Locate the cell with the specified text and output its (x, y) center coordinate. 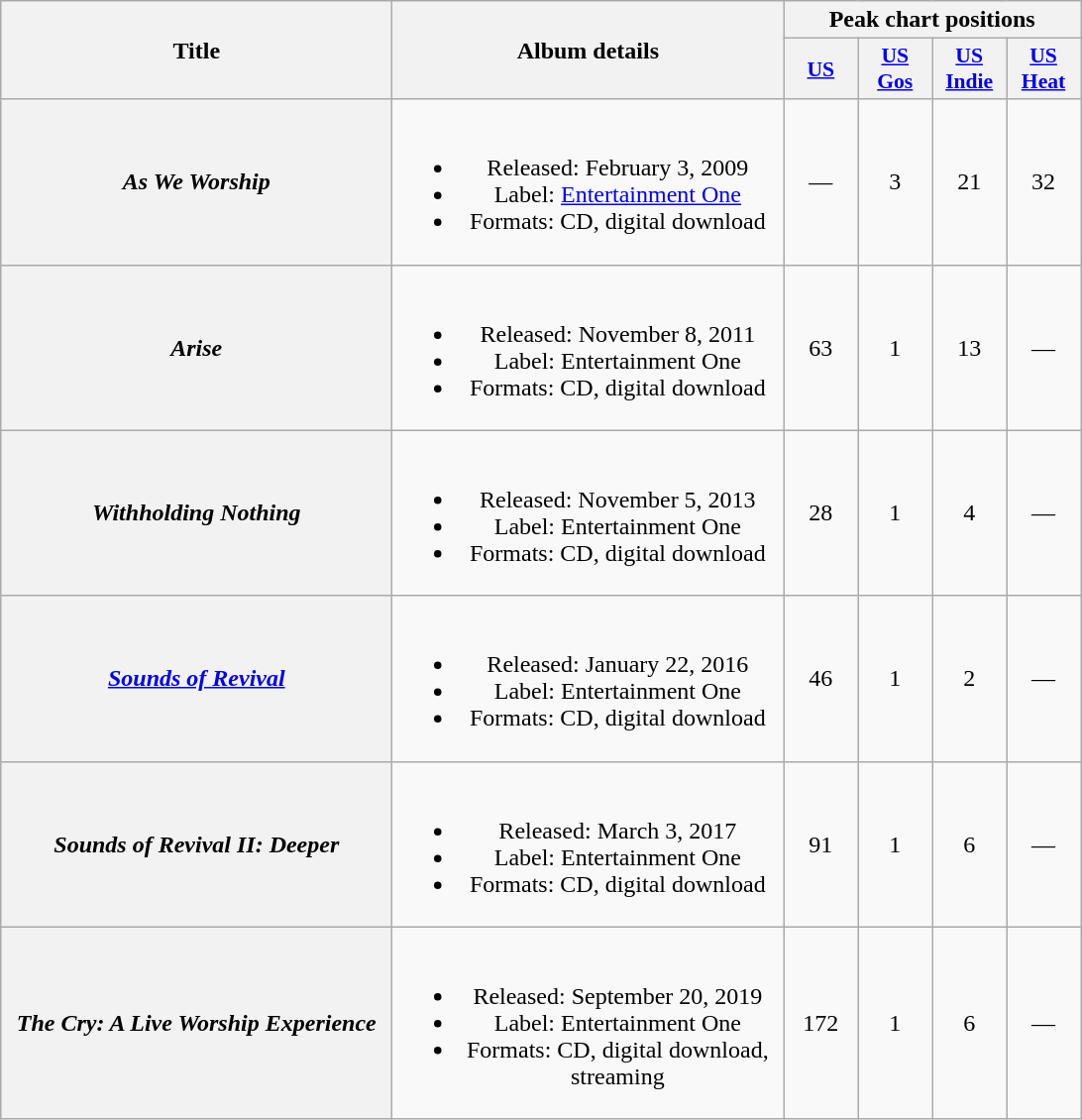
21 (969, 182)
Released: September 20, 2019Label: Entertainment OneFormats: CD, digital download, streaming (589, 1023)
Album details (589, 50)
Sounds of Revival (196, 678)
Arise (196, 347)
2 (969, 678)
USHeat (1044, 69)
3 (896, 182)
46 (820, 678)
Withholding Nothing (196, 513)
Released: February 3, 2009Label: Entertainment OneFormats: CD, digital download (589, 182)
172 (820, 1023)
4 (969, 513)
USGos (896, 69)
Peak chart positions (932, 20)
28 (820, 513)
32 (1044, 182)
US (820, 69)
63 (820, 347)
13 (969, 347)
As We Worship (196, 182)
Released: January 22, 2016Label: Entertainment OneFormats: CD, digital download (589, 678)
Released: March 3, 2017Label: Entertainment OneFormats: CD, digital download (589, 844)
Released: November 8, 2011Label: Entertainment OneFormats: CD, digital download (589, 347)
Sounds of Revival II: Deeper (196, 844)
The Cry: A Live Worship Experience (196, 1023)
91 (820, 844)
USIndie (969, 69)
Released: November 5, 2013Label: Entertainment OneFormats: CD, digital download (589, 513)
Title (196, 50)
